Pinpoint the cell where the given text exists, returning its (X, Y) midpoint coordinate. 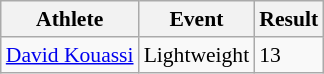
Event (197, 19)
Lightweight (197, 55)
13 (288, 55)
Result (288, 19)
Athlete (70, 19)
David Kouassi (70, 55)
